Determine the (X, Y) coordinate at the center of the cell enclosing the given text.  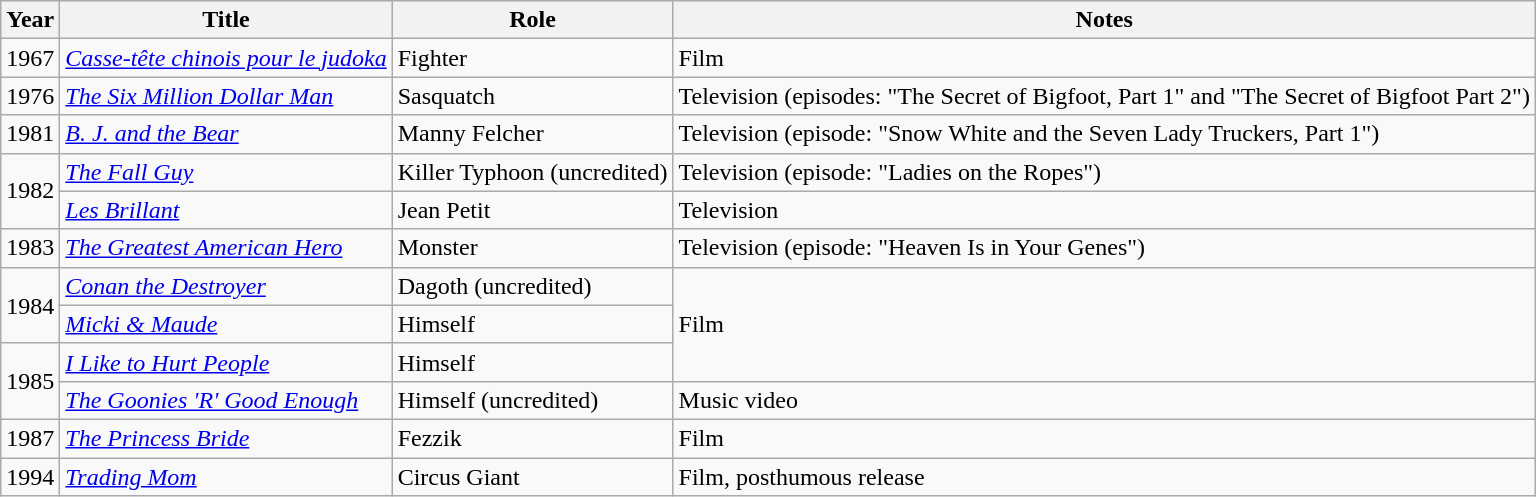
The Princess Bride (226, 438)
Trading Mom (226, 477)
Monster (532, 248)
1967 (30, 58)
Title (226, 20)
The Greatest American Hero (226, 248)
Notes (1104, 20)
Fighter (532, 58)
Television (episode: "Snow White and the Seven Lady Truckers, Part 1") (1104, 134)
The Fall Guy (226, 172)
Television (episode: "Heaven Is in Your Genes") (1104, 248)
Casse-tête chinois pour le judoka (226, 58)
Jean Petit (532, 210)
Conan the Destroyer (226, 286)
Television (episodes: "The Secret of Bigfoot, Part 1" and "The Secret of Bigfoot Part 2") (1104, 96)
Television (episode: "Ladies on the Ropes") (1104, 172)
1985 (30, 381)
Circus Giant (532, 477)
Television (1104, 210)
Fezzik (532, 438)
Role (532, 20)
The Six Million Dollar Man (226, 96)
Music video (1104, 400)
1981 (30, 134)
Sasquatch (532, 96)
The Goonies 'R' Good Enough (226, 400)
Micki & Maude (226, 324)
Killer Typhoon (uncredited) (532, 172)
Year (30, 20)
1976 (30, 96)
Film, posthumous release (1104, 477)
I Like to Hurt People (226, 362)
B. J. and the Bear (226, 134)
Les Brillant (226, 210)
Dagoth (uncredited) (532, 286)
1983 (30, 248)
1987 (30, 438)
1994 (30, 477)
1984 (30, 305)
1982 (30, 191)
Himself (uncredited) (532, 400)
Manny Felcher (532, 134)
